Return [x, y] of the center of cell containing provided text 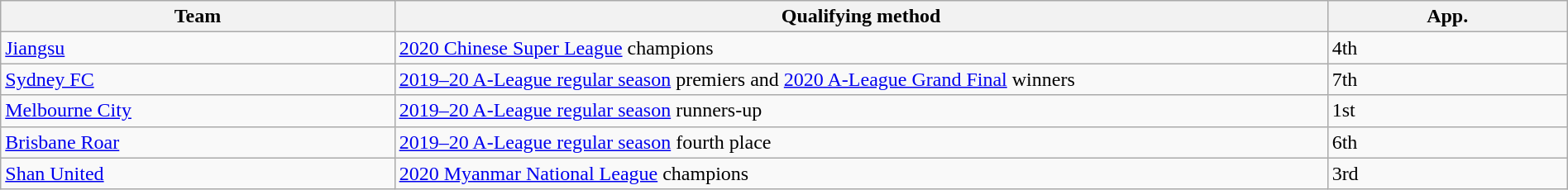
Team [198, 17]
2020 Myanmar National League champions [861, 173]
3rd [1447, 173]
2019–20 A-League regular season premiers and 2020 A-League Grand Final winners [861, 79]
6th [1447, 142]
Jiangsu [198, 48]
Shan United [198, 173]
2020 Chinese Super League champions [861, 48]
1st [1447, 111]
2019–20 A-League regular season runners-up [861, 111]
Melbourne City [198, 111]
Qualifying method [861, 17]
7th [1447, 79]
App. [1447, 17]
4th [1447, 48]
Sydney FC [198, 79]
Brisbane Roar [198, 142]
2019–20 A-League regular season fourth place [861, 142]
